Determine the (X, Y) coordinate at the center of the cell enclosing the given text.  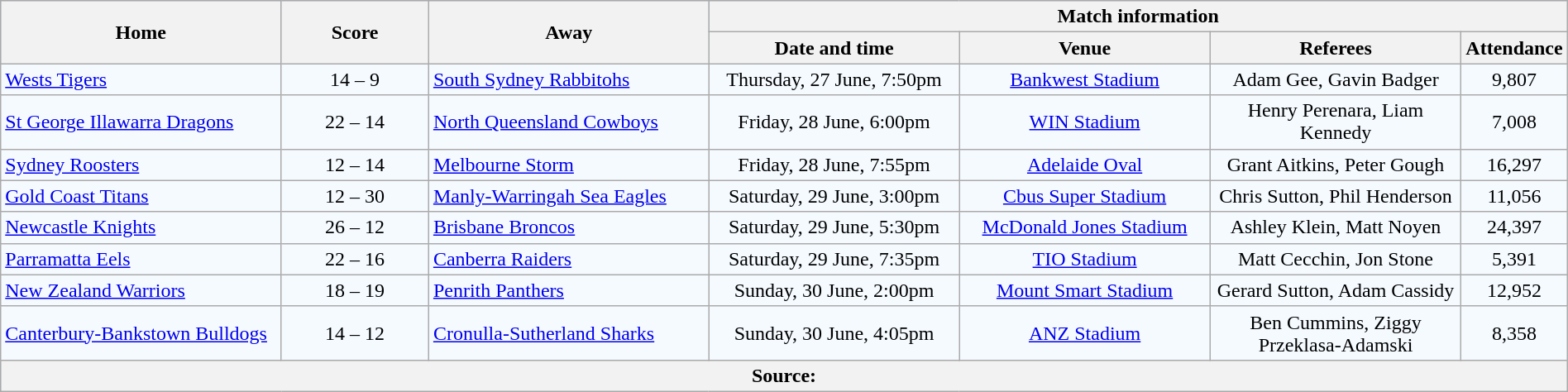
Newcastle Knights (141, 227)
Saturday, 29 June, 5:30pm (834, 227)
9,807 (1514, 79)
Matt Cecchin, Jon Stone (1335, 259)
Gerard Sutton, Adam Cassidy (1335, 290)
Away (569, 32)
Canberra Raiders (569, 259)
St George Illawarra Dragons (141, 122)
Home (141, 32)
Saturday, 29 June, 7:35pm (834, 259)
Melbourne Storm (569, 165)
Ashley Klein, Matt Noyen (1335, 227)
Match information (1138, 17)
Attendance (1514, 48)
11,056 (1514, 196)
Date and time (834, 48)
Adam Gee, Gavin Badger (1335, 79)
18 – 19 (356, 290)
Saturday, 29 June, 3:00pm (834, 196)
McDonald Jones Stadium (1085, 227)
24,397 (1514, 227)
TIO Stadium (1085, 259)
26 – 12 (356, 227)
12 – 14 (356, 165)
Penrith Panthers (569, 290)
Mount Smart Stadium (1085, 290)
South Sydney Rabbitohs (569, 79)
14 – 12 (356, 332)
Sunday, 30 June, 2:00pm (834, 290)
Venue (1085, 48)
12 – 30 (356, 196)
Cbus Super Stadium (1085, 196)
North Queensland Cowboys (569, 122)
ANZ Stadium (1085, 332)
Thursday, 27 June, 7:50pm (834, 79)
5,391 (1514, 259)
Sunday, 30 June, 4:05pm (834, 332)
Source: (784, 375)
Grant Aitkins, Peter Gough (1335, 165)
Chris Sutton, Phil Henderson (1335, 196)
Gold Coast Titans (141, 196)
7,008 (1514, 122)
Friday, 28 June, 6:00pm (834, 122)
Bankwest Stadium (1085, 79)
Canterbury-Bankstown Bulldogs (141, 332)
8,358 (1514, 332)
Score (356, 32)
WIN Stadium (1085, 122)
Friday, 28 June, 7:55pm (834, 165)
Manly-Warringah Sea Eagles (569, 196)
Adelaide Oval (1085, 165)
Henry Perenara, Liam Kennedy (1335, 122)
Cronulla-Sutherland Sharks (569, 332)
16,297 (1514, 165)
Sydney Roosters (141, 165)
Parramatta Eels (141, 259)
Referees (1335, 48)
12,952 (1514, 290)
22 – 16 (356, 259)
Ben Cummins, Ziggy Przeklasa-Adamski (1335, 332)
Wests Tigers (141, 79)
22 – 14 (356, 122)
Brisbane Broncos (569, 227)
New Zealand Warriors (141, 290)
14 – 9 (356, 79)
